Scan for the cell matching the given text and deliver its (x, y) coordinate at center. 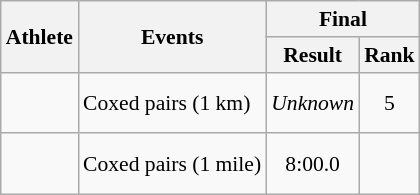
Events (172, 36)
Final (342, 19)
Rank (390, 55)
Coxed pairs (1 mile) (172, 164)
Coxed pairs (1 km) (172, 102)
Unknown (312, 102)
Athlete (40, 36)
8:00.0 (312, 164)
5 (390, 102)
Result (312, 55)
